Return [x, y] of the center of cell containing provided text 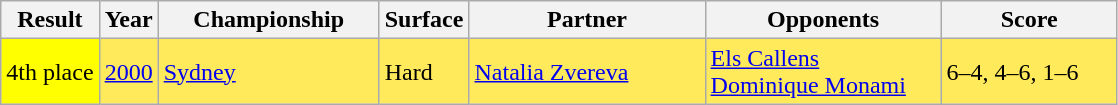
Els Callens Dominique Monami [823, 72]
Year [128, 20]
Opponents [823, 20]
Score [1029, 20]
6–4, 4–6, 1–6 [1029, 72]
2000 [128, 72]
Hard [424, 72]
Partner [587, 20]
Surface [424, 20]
Sydney [268, 72]
Result [50, 20]
Natalia Zvereva [587, 72]
4th place [50, 72]
Championship [268, 20]
